Capture the cell that displays the provided text and extract its (x, y) central coordinate. 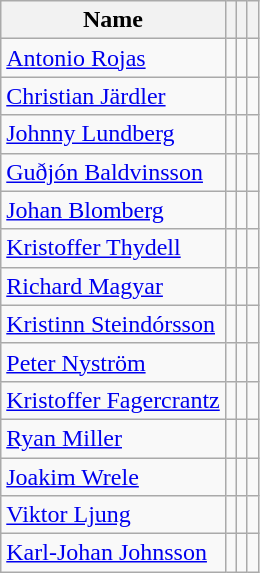
Viktor Ljung (114, 515)
Richard Magyar (114, 286)
Kristoffer Thydell (114, 248)
Antonio Rojas (114, 58)
Johan Blomberg (114, 210)
Peter Nyström (114, 362)
Ryan Miller (114, 438)
Christian Järdler (114, 96)
Guðjón Baldvinsson (114, 172)
Kristoffer Fagercrantz (114, 400)
Joakim Wrele (114, 477)
Name (114, 20)
Karl-Johan Johnsson (114, 553)
Johnny Lundberg (114, 134)
Kristinn Steindórsson (114, 324)
